Pinpoint the cell where the given text exists, returning its [X, Y] midpoint coordinate. 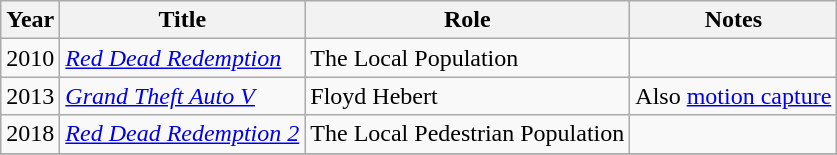
The Local Population [468, 58]
Red Dead Redemption 2 [182, 134]
2010 [30, 58]
Role [468, 20]
Title [182, 20]
Floyd Hebert [468, 96]
2013 [30, 96]
Also motion capture [734, 96]
Grand Theft Auto V [182, 96]
The Local Pedestrian Population [468, 134]
Notes [734, 20]
Year [30, 20]
2018 [30, 134]
Red Dead Redemption [182, 58]
